Output the [X, Y] coordinate of the center of the cell containing the given text.  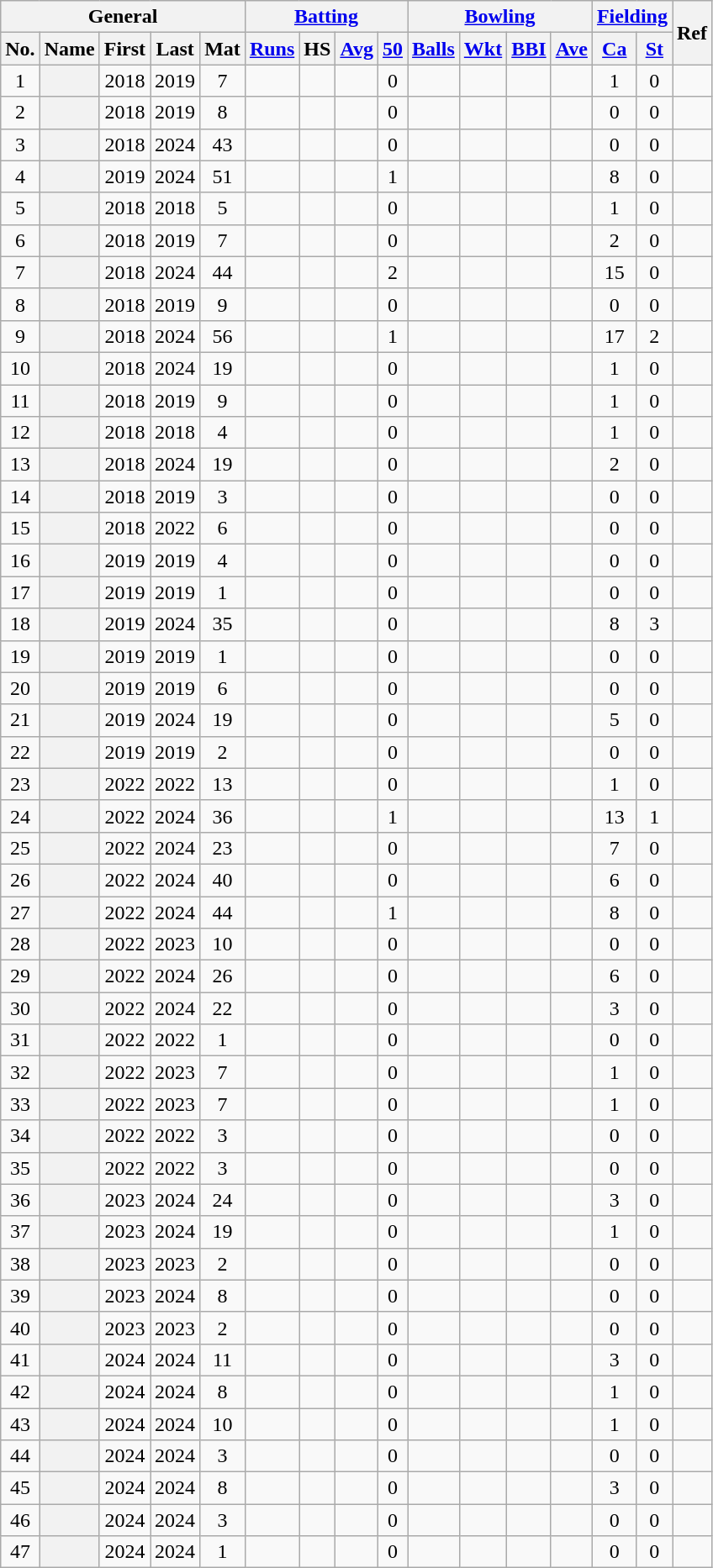
14 [20, 497]
31 [20, 1040]
Name [69, 49]
37 [20, 1232]
30 [20, 1008]
BBI [529, 49]
Ave [572, 49]
Fielding [632, 17]
St [654, 49]
Batting [326, 17]
20 [20, 688]
33 [20, 1104]
29 [20, 976]
28 [20, 944]
46 [20, 1520]
42 [20, 1392]
34 [20, 1136]
38 [20, 1264]
First [124, 49]
Balls [434, 49]
12 [20, 433]
21 [20, 720]
18 [20, 624]
16 [20, 560]
27 [20, 912]
HS [318, 49]
Runs [272, 49]
51 [223, 176]
25 [20, 848]
45 [20, 1488]
Avg [356, 49]
Wkt [483, 49]
47 [20, 1552]
39 [20, 1296]
41 [20, 1360]
No. [20, 49]
Bowling [500, 17]
Mat [223, 49]
50 [392, 49]
32 [20, 1072]
Last [175, 49]
General [123, 17]
56 [223, 336]
Ref [693, 33]
Ca [614, 49]
